Extract the [X, Y] coordinate from the center of the cell holding the provided text.  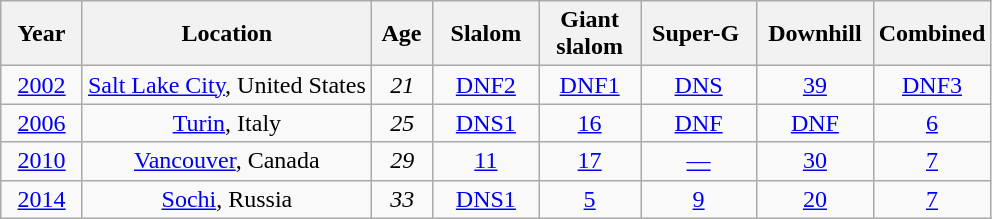
Age [402, 34]
Vancouver, Canada [226, 161]
DNF3 [932, 85]
Super-G [698, 34]
2006 [42, 123]
17 [590, 161]
21 [402, 85]
20 [815, 199]
Slalom [486, 34]
25 [402, 123]
2014 [42, 199]
Downhill [815, 34]
33 [402, 199]
Giant slalom [590, 34]
9 [698, 199]
Location [226, 34]
DNF2 [486, 85]
Sochi, Russia [226, 199]
Salt Lake City, United States [226, 85]
2010 [42, 161]
Combined [932, 34]
2002 [42, 85]
5 [590, 199]
— [698, 161]
6 [932, 123]
30 [815, 161]
11 [486, 161]
DNF1 [590, 85]
Turin, Italy [226, 123]
39 [815, 85]
Year [42, 34]
16 [590, 123]
29 [402, 161]
DNS [698, 85]
